Identify which cell holds the provided text, then report its (x, y) central coordinate. 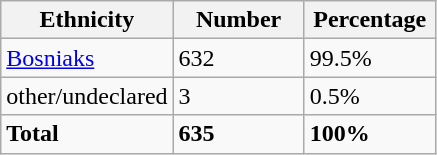
635 (238, 134)
Number (238, 20)
Ethnicity (87, 20)
3 (238, 96)
632 (238, 58)
99.5% (370, 58)
100% (370, 134)
other/undeclared (87, 96)
Percentage (370, 20)
0.5% (370, 96)
Total (87, 134)
Bosniaks (87, 58)
